Determine the [x, y] coordinate at the center of the cell enclosing the given text.  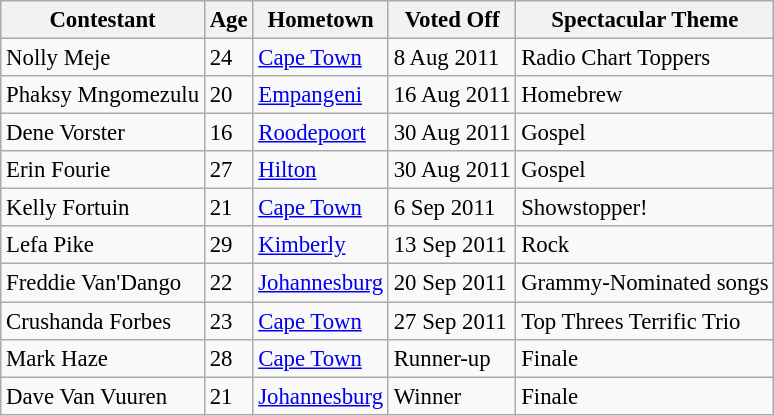
28 [228, 358]
Spectacular Theme [645, 20]
Winner [452, 396]
16 [228, 133]
Hometown [320, 20]
Lefa Pike [103, 245]
Phaksy Mngomezulu [103, 95]
Voted Off [452, 20]
29 [228, 245]
Erin Fourie [103, 170]
Radio Chart Toppers [645, 58]
27 [228, 170]
6 Sep 2011 [452, 208]
13 Sep 2011 [452, 245]
20 [228, 95]
22 [228, 283]
Crushanda Forbes [103, 321]
Showstopper! [645, 208]
8 Aug 2011 [452, 58]
Rock [645, 245]
16 Aug 2011 [452, 95]
Dave Van Vuuren [103, 396]
Nolly Meje [103, 58]
Mark Haze [103, 358]
Dene Vorster [103, 133]
20 Sep 2011 [452, 283]
Contestant [103, 20]
Freddie Van'Dango [103, 283]
Homebrew [645, 95]
27 Sep 2011 [452, 321]
Hilton [320, 170]
Empangeni [320, 95]
Roodepoort [320, 133]
Kimberly [320, 245]
23 [228, 321]
Top Threes Terrific Trio [645, 321]
Grammy-Nominated songs [645, 283]
Kelly Fortuin [103, 208]
Runner-up [452, 358]
Age [228, 20]
24 [228, 58]
